Determine the [x, y] coordinate at the center of the cell enclosing the given text.  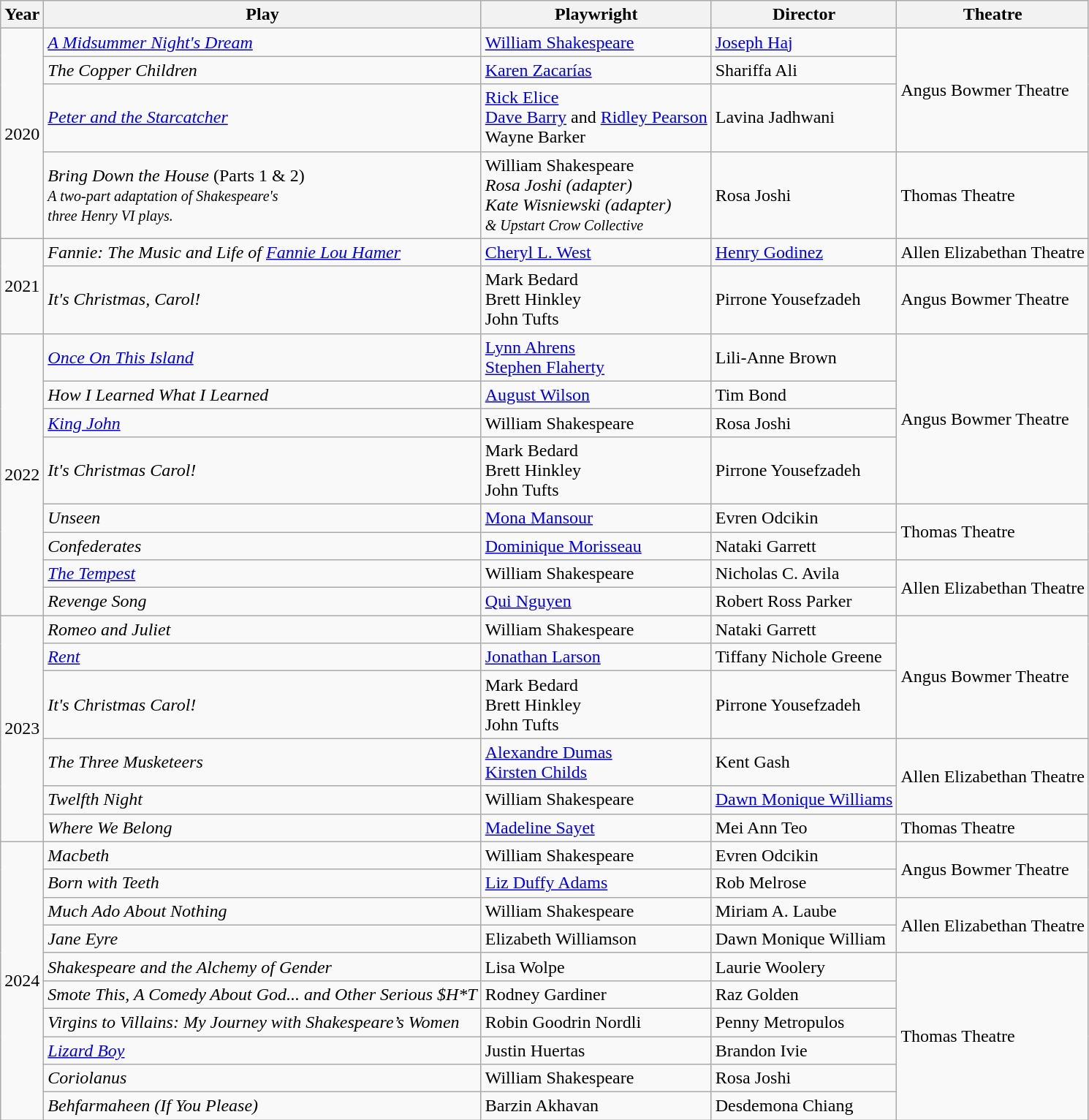
Where We Belong [262, 828]
William ShakespeareRosa Joshi (adapter)Kate Wisniewski (adapter)& Upstart Crow Collective [596, 194]
Dawn Monique Williams [804, 800]
Jane Eyre [262, 939]
Shariffa Ali [804, 70]
The Tempest [262, 574]
How I Learned What I Learned [262, 395]
Rick EliceDave Barry and Ridley PearsonWayne Barker [596, 118]
Penny Metropulos [804, 1022]
Romeo and Juliet [262, 629]
Desdemona Chiang [804, 1106]
Much Ado About Nothing [262, 911]
Director [804, 15]
Dominique Morisseau [596, 546]
Jonathan Larson [596, 657]
Fannie: The Music and Life of Fannie Lou Hamer [262, 252]
Alexandre DumasKirsten Childs [596, 762]
Mei Ann Teo [804, 828]
The Copper Children [262, 70]
Smote This, A Comedy About God... and Other Serious $H*T [262, 994]
Once On This Island [262, 357]
Elizabeth Williamson [596, 939]
Coriolanus [262, 1078]
Year [22, 15]
Confederates [262, 546]
Mona Mansour [596, 518]
2024 [22, 981]
Play [262, 15]
Kent Gash [804, 762]
Virgins to Villains: My Journey with Shakespeare’s Women [262, 1022]
Miriam A. Laube [804, 911]
Barzin Akhavan [596, 1106]
August Wilson [596, 395]
Tim Bond [804, 395]
A Midsummer Night's Dream [262, 42]
Lavina Jadhwani [804, 118]
Qui Nguyen [596, 602]
Brandon Ivie [804, 1051]
Liz Duffy Adams [596, 883]
Twelfth Night [262, 800]
Rob Melrose [804, 883]
Joseph Haj [804, 42]
Theatre [993, 15]
Karen Zacarías [596, 70]
Robin Goodrin Nordli [596, 1022]
Unseen [262, 518]
It's Christmas, Carol! [262, 300]
Robert Ross Parker [804, 602]
2021 [22, 286]
Raz Golden [804, 994]
Rent [262, 657]
Laurie Woolery [804, 966]
Rodney Gardiner [596, 994]
Macbeth [262, 855]
Bring Down the House (Parts 1 & 2)A two-part adaptation of Shakespeare'sthree Henry VI plays. [262, 194]
Shakespeare and the Alchemy of Gender [262, 966]
King John [262, 423]
Madeline Sayet [596, 828]
Justin Huertas [596, 1051]
Dawn Monique William [804, 939]
Lili-Anne Brown [804, 357]
Lynn AhrensStephen Flaherty [596, 357]
Cheryl L. West [596, 252]
Peter and the Starcatcher [262, 118]
Behfarmaheen (If You Please) [262, 1106]
Henry Godinez [804, 252]
Lizard Boy [262, 1051]
Lisa Wolpe [596, 966]
Playwright [596, 15]
2020 [22, 133]
2023 [22, 728]
Born with Teeth [262, 883]
Revenge Song [262, 602]
2022 [22, 474]
Tiffany Nichole Greene [804, 657]
The Three Musketeers [262, 762]
Nicholas C. Avila [804, 574]
